Pinpoint the cell where the given text exists, returning its [X, Y] midpoint coordinate. 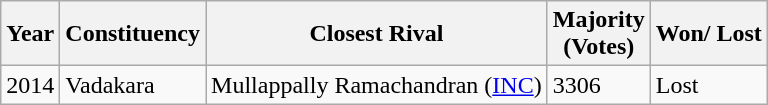
3306 [598, 85]
Majority(Votes) [598, 34]
Won/ Lost [708, 34]
Constituency [133, 34]
2014 [30, 85]
Mullappally Ramachandran (INC) [377, 85]
Year [30, 34]
Vadakara [133, 85]
Lost [708, 85]
Closest Rival [377, 34]
